Extract the [X, Y] coordinate from the center of the cell holding the provided text.  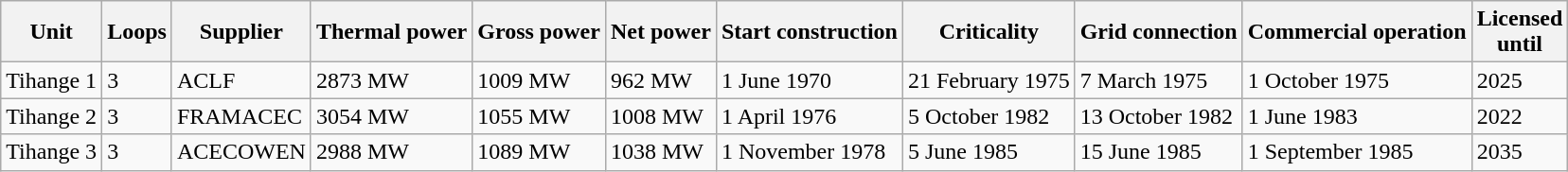
Tihange 2 [51, 116]
2988 MW [391, 152]
1 June 1983 [1357, 116]
3054 MW [391, 116]
1055 MW [540, 116]
ACECOWEN [241, 152]
2025 [1520, 80]
21 February 1975 [989, 80]
Start construction [809, 32]
Criticality [989, 32]
13 October 1982 [1159, 116]
Supplier [241, 32]
962 MW [661, 80]
ACLF [241, 80]
Loops [137, 32]
1 June 1970 [809, 80]
Grid connection [1159, 32]
1 April 1976 [809, 116]
Net power [661, 32]
1 November 1978 [809, 152]
7 March 1975 [1159, 80]
Tihange 1 [51, 80]
Thermal power [391, 32]
5 June 1985 [989, 152]
1038 MW [661, 152]
1089 MW [540, 152]
Tihange 3 [51, 152]
FRAMACEC [241, 116]
1009 MW [540, 80]
1 October 1975 [1357, 80]
5 October 1982 [989, 116]
Licensed until [1520, 32]
2035 [1520, 152]
1 September 1985 [1357, 152]
Gross power [540, 32]
15 June 1985 [1159, 152]
Commercial operation [1357, 32]
2022 [1520, 116]
2873 MW [391, 80]
Unit [51, 32]
1008 MW [661, 116]
